Extract the (x, y) coordinate from the center of the cell holding the provided text.  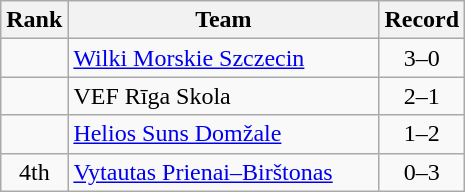
Vytautas Prienai–Birštonas (224, 172)
0–3 (422, 172)
Helios Suns Domžale (224, 134)
Rank (34, 20)
3–0 (422, 58)
Team (224, 20)
2–1 (422, 96)
Record (422, 20)
VEF Rīga Skola (224, 96)
4th (34, 172)
Wilki Morskie Szczecin (224, 58)
1–2 (422, 134)
